Output the [x, y] coordinate of the center of the cell containing the given text.  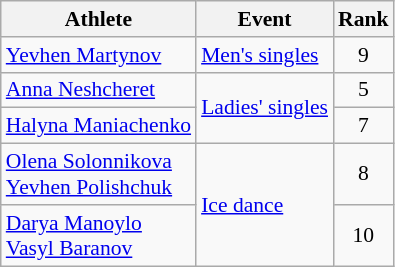
8 [364, 174]
7 [364, 126]
5 [364, 90]
Ladies' singles [264, 108]
10 [364, 236]
Men's singles [264, 55]
Anna Neshcheret [98, 90]
Ice dance [264, 205]
Olena SolonnikovaYevhen Polishchuk [98, 174]
Rank [364, 19]
9 [364, 55]
Event [264, 19]
Halyna Maniachenko [98, 126]
Darya ManoyloVasyl Baranov [98, 236]
Yevhen Martynov [98, 55]
Athlete [98, 19]
